For the text-containing cell, return its midpoint in (X, Y) coordinate format. 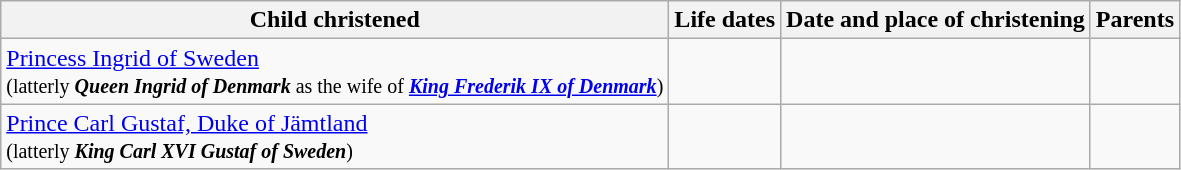
Parents (1134, 20)
Child christened (335, 20)
Life dates (725, 20)
Prince Carl Gustaf, Duke of Jämtland(latterly King Carl XVI Gustaf of Sweden) (335, 136)
Date and place of christening (936, 20)
Princess Ingrid of Sweden(latterly Queen Ingrid of Denmark as the wife of King Frederik IX of Denmark) (335, 72)
